Return the [x, y] coordinate for the center point of the cell that contains the specified text.  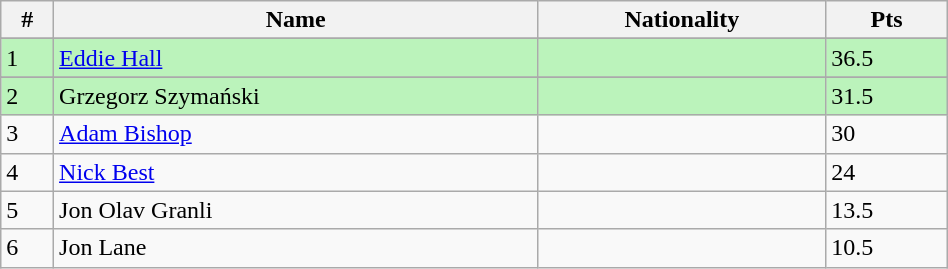
Name [296, 20]
31.5 [886, 96]
2 [28, 96]
24 [886, 172]
1 [28, 58]
3 [28, 134]
6 [28, 248]
30 [886, 134]
Nationality [682, 20]
4 [28, 172]
13.5 [886, 210]
Pts [886, 20]
# [28, 20]
Eddie Hall [296, 58]
5 [28, 210]
Adam Bishop [296, 134]
Jon Lane [296, 248]
Nick Best [296, 172]
Grzegorz Szymański [296, 96]
36.5 [886, 58]
Jon Olav Granli [296, 210]
10.5 [886, 248]
